From the cell containing the given text, extract its center point as [X, Y] coordinate. 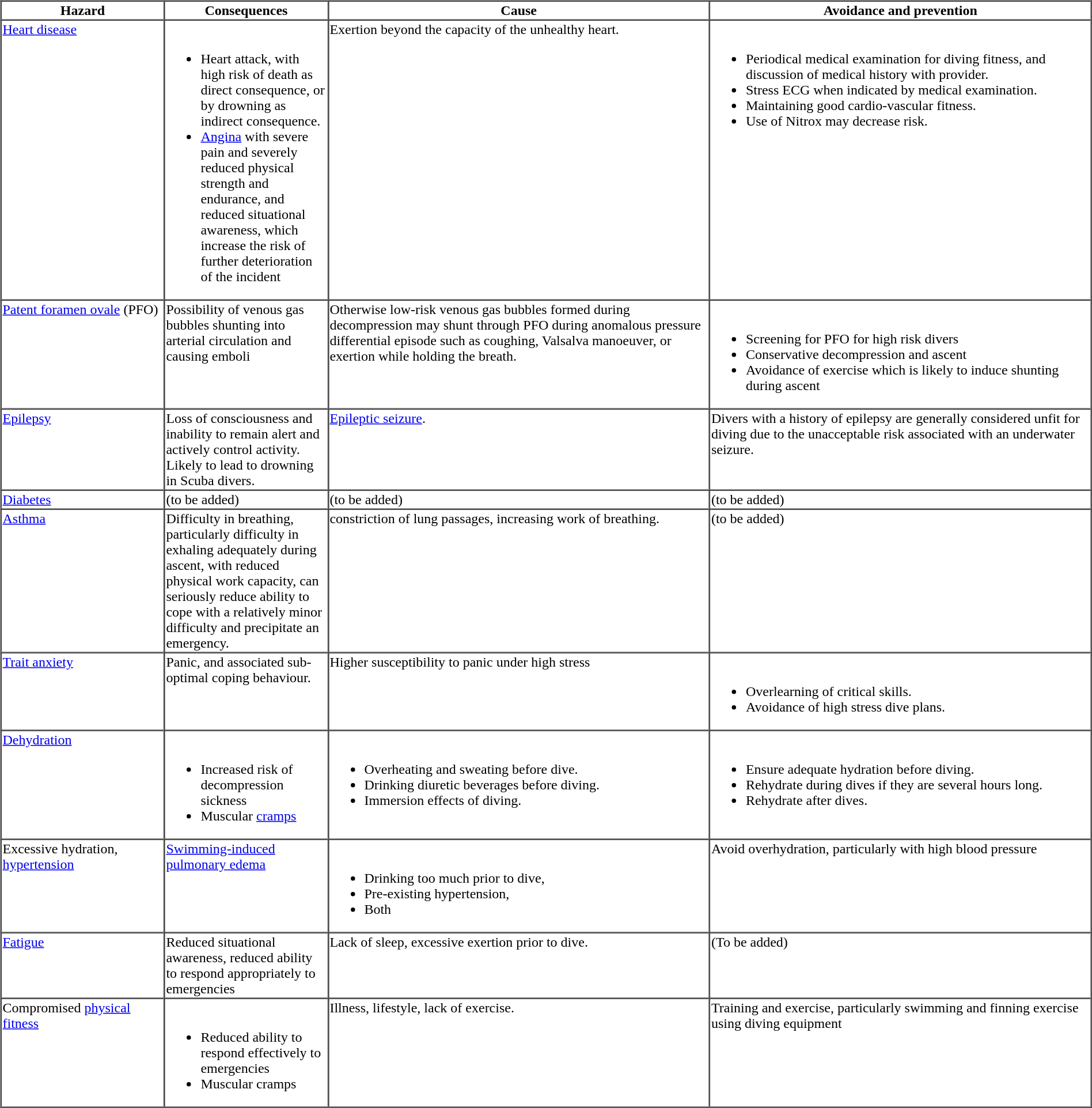
Exertion beyond the capacity of the unhealthy heart. [518, 160]
Illness, lifestyle, lack of exercise. [518, 1052]
Panic, and associated sub-optimal coping behaviour. [246, 691]
Hazard [83, 10]
Compromised physical fitness [83, 1052]
Patent foramen ovale (PFO) [83, 354]
Excessive hydration, hypertension [83, 886]
Divers with a history of epilepsy are generally considered unfit for diving due to the unacceptable risk associated with an underwater seizure. [901, 449]
Heart disease [83, 160]
(To be added) [901, 965]
Consequences [246, 10]
Reduced ability to respond effectively to emergenciesMuscular cramps [246, 1052]
Higher susceptibility to panic under high stress [518, 691]
Avoidance and prevention [901, 10]
Loss of consciousness and inability to remain alert and actively control activity. Likely to lead to drowning in Scuba divers. [246, 449]
Trait anxiety [83, 691]
constriction of lung passages, increasing work of breathing. [518, 581]
Avoid overhydration, particularly with high blood pressure [901, 886]
Dehydration [83, 785]
Overheating and sweating before dive.Drinking diuretic beverages before diving.Immersion effects of diving. [518, 785]
Drinking too much prior to dive,Pre-existing hypertension,Both [518, 886]
Diabetes [83, 499]
Lack of sleep, excessive exertion prior to dive. [518, 965]
Epileptic seizure. [518, 449]
Training and exercise, particularly swimming and finning exercise using diving equipment [901, 1052]
Fatigue [83, 965]
Increased risk of decompression sicknessMuscular cramps [246, 785]
Reduced situational awareness, reduced ability to respond appropriately to emergencies [246, 965]
Possibility of venous gas bubbles shunting into arterial circulation and causing emboli [246, 354]
Cause [518, 10]
Overlearning of critical skills.Avoidance of high stress dive plans. [901, 691]
Swimming-induced pulmonary edema [246, 886]
Epilepsy [83, 449]
Asthma [83, 581]
Ensure adequate hydration before diving.Rehydrate during dives if they are several hours long.Rehydrate after dives. [901, 785]
Screening for PFO for high risk diversConservative decompression and ascentAvoidance of exercise which is likely to induce shunting during ascent [901, 354]
